Return the [X, Y] coordinate for the center point of the cell that contains the specified text.  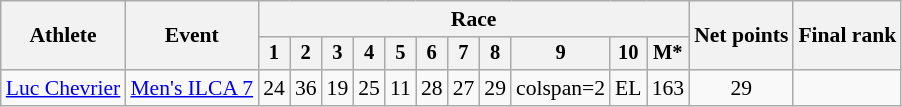
27 [464, 88]
Athlete [64, 36]
24 [274, 88]
3 [338, 54]
10 [628, 54]
Event [192, 36]
8 [495, 54]
Race [474, 19]
163 [668, 88]
4 [369, 54]
9 [560, 54]
6 [432, 54]
2 [306, 54]
7 [464, 54]
19 [338, 88]
5 [400, 54]
1 [274, 54]
25 [369, 88]
Final rank [847, 36]
36 [306, 88]
11 [400, 88]
colspan=2 [560, 88]
EL [628, 88]
Luc Chevrier [64, 88]
28 [432, 88]
M* [668, 54]
Men's ILCA 7 [192, 88]
Net points [741, 36]
